Extract the [x, y] coordinate from the center of the cell holding the provided text.  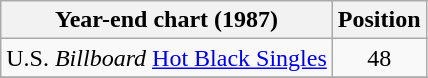
Position [379, 20]
48 [379, 58]
Year-end chart (1987) [167, 20]
U.S. Billboard Hot Black Singles [167, 58]
